Capture the cell that displays the provided text and extract its (x, y) central coordinate. 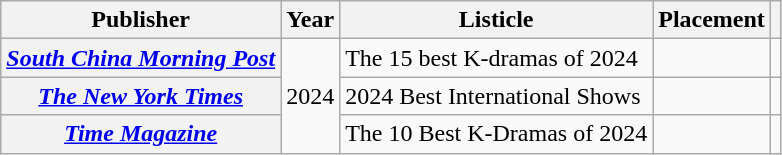
The New York Times (141, 96)
Placement (712, 20)
Time Magazine (141, 134)
Year (310, 20)
2024 (310, 96)
2024 Best International Shows (496, 96)
The 10 Best K-Dramas of 2024 (496, 134)
Publisher (141, 20)
South China Morning Post (141, 58)
Listicle (496, 20)
The 15 best K-dramas of 2024 (496, 58)
